Determine the [X, Y] coordinate at the center of the cell enclosing the given text.  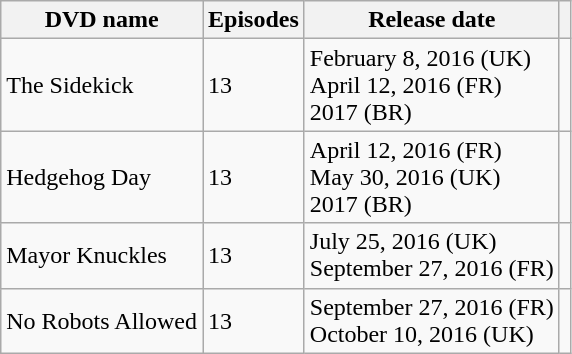
The Sidekick [102, 85]
Mayor Knuckles [102, 256]
Episodes [253, 20]
February 8, 2016 (UK)April 12, 2016 (FR)2017 (BR) [432, 85]
July 25, 2016 (UK)September 27, 2016 (FR) [432, 256]
April 12, 2016 (FR)May 30, 2016 (UK)2017 (BR) [432, 177]
DVD name [102, 20]
No Robots Allowed [102, 320]
Hedgehog Day [102, 177]
Release date [432, 20]
September 27, 2016 (FR)October 10, 2016 (UK) [432, 320]
